From the cell containing the given text, extract its center point as (x, y) coordinate. 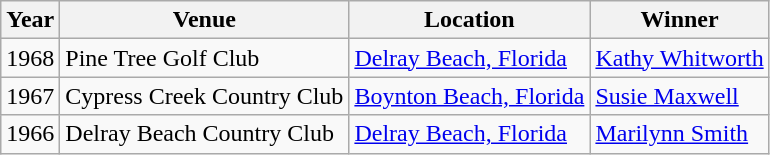
Delray Beach Country Club (204, 134)
Location (470, 20)
Kathy Whitworth (680, 58)
Venue (204, 20)
1968 (30, 58)
Pine Tree Golf Club (204, 58)
Cypress Creek Country Club (204, 96)
1967 (30, 96)
Year (30, 20)
Boynton Beach, Florida (470, 96)
Susie Maxwell (680, 96)
Marilynn Smith (680, 134)
Winner (680, 20)
1966 (30, 134)
